Find where the given text appears and provide that cell's center as [X, Y] coordinate. 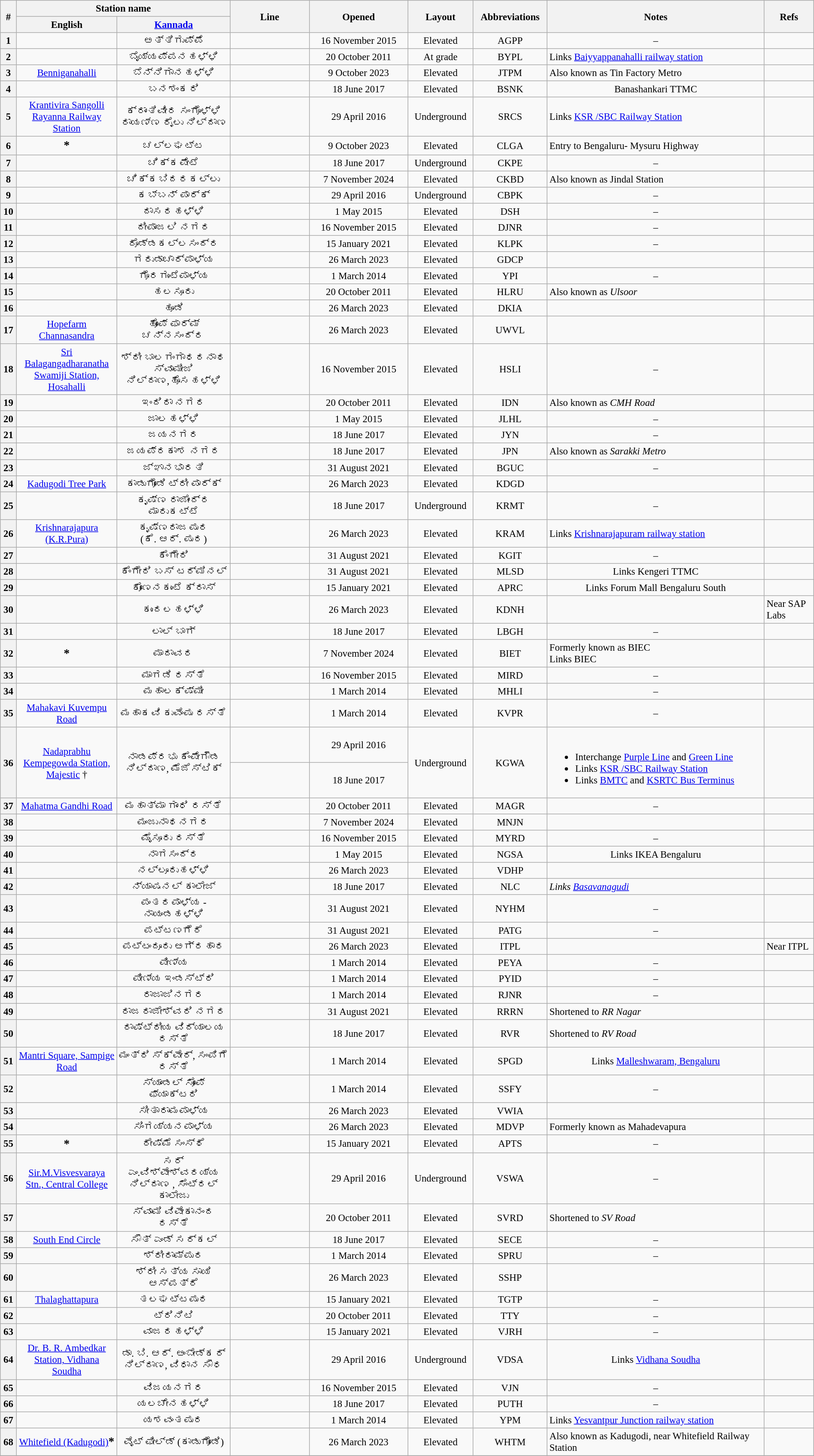
ಕೆಂಗೇರಿ ಬಸ್ ಟರ್ಮಿನಲ್ [174, 572]
ಕಬ್ಬನ್ ಪಾರ್ಕ್ [174, 195]
60 [9, 1278]
At grade [440, 57]
Line [270, 16]
VDHP [510, 871]
NGSA [510, 854]
Shortened to SV Road [656, 1218]
ಕೋಣನಕುಂಟೆ ಕ್ರಾಸ್ [174, 588]
Links Forum Mall Bengaluru South [656, 588]
ಚಿಕ್ಕಬಿದರಕಲ್ಲು [174, 179]
CLGA [510, 146]
Links Kengeri TTMC [656, 572]
54 [9, 1127]
Notes [656, 16]
ಶ್ರೀ ಸತ್ಯ ಸಾಯಿ ಆಸ್ಪತ್ರೆ [174, 1278]
37 [9, 806]
ಮಹಾತ್ಮಾ ಗಾಂಧಿ ರಸ್ತೆ [174, 806]
SRCS [510, 117]
Refs [789, 16]
30 [9, 610]
KGIT [510, 555]
ಸ್ವಾಮಿ ವಿವೇಕಾನಂದ ರಸ್ತೆ [174, 1218]
Also known as Tin Factory Metro [656, 73]
RVR [510, 1033]
ವಾಜರಹಳ್ಳಿ [174, 1332]
Links Malleshwaram, Bengaluru [656, 1061]
ಜ್ಞಾನಭಾರತಿ [174, 468]
YPI [510, 276]
Shortened to RR Nagar [656, 1011]
Kannada [174, 25]
SPRU [510, 1256]
PYID [510, 979]
HLRU [510, 292]
APRC [510, 588]
South End Circle [67, 1240]
DSH [510, 211]
51 [9, 1061]
2 [9, 57]
Hopefarm Channasandra [67, 330]
Layout [440, 16]
53 [9, 1111]
Also known as Ulsoor [656, 292]
9 [9, 195]
Also known as CMH Road [656, 403]
Abbreviations [510, 16]
ಪಂತರಪಾಳ್ಯ - ನಾಯಂಡಹಳ್ಳಿ [174, 909]
ಸರ್ ಎಂ.ವಿಶ್ವೇಶ್ವರಯ್ಯ ನಿಲ್ದಾಣ , ಸೆಂಟ್ರಲ್ ಕಾಲೇಜು [174, 1179]
RRRN [510, 1011]
Dr. B. R. Ambedkar Station, Vidhana Soudha [67, 1360]
6 [9, 146]
ಬೈಯ್ಯಪ್ಪನಹಳ್ಳಿ [174, 57]
UWVL [510, 330]
Mahakavi Kuvempu Road [67, 714]
ಸೌತ್ ಎಂಡ್ ಸರ್ಕಲ್ [174, 1240]
ಚಲ್ಲಘಟ್ಟ [174, 146]
23 [9, 468]
32 [9, 654]
ಹೋಪ್ ಫಾರ್ಮ್ ಚನ್ನಸಂದ್ರ [174, 330]
24 [9, 484]
Shortened to RV Road [656, 1033]
Mahatma Gandhi Road [67, 806]
JYN [510, 435]
65 [9, 1388]
PATG [510, 931]
ದಾಸರಹಳ್ಳಿ [174, 211]
CKBD [510, 179]
66 [9, 1404]
ಹಲಸೂರು [174, 292]
ಮಂಜುನಾಥನಗರ [174, 822]
ಪೀಣ್ಯ ಇಂಡಸ್ಟ್ರಿ [174, 979]
CBPK [510, 195]
Near ITPL [789, 947]
Entry to Bengaluru- Mysuru Highway [656, 146]
50 [9, 1033]
10 [9, 211]
DJNR [510, 228]
ಬನಶಂಕರಿ [174, 89]
ಗರುಡಾಚಾರ್‍‍ಪಾಳ್ಯ [174, 260]
MAGR [510, 806]
17 [9, 330]
4 [9, 89]
Whitefield (Kadugodi)* [67, 1441]
BIET [510, 654]
APTS [510, 1144]
57 [9, 1218]
ಯಶವಂತಪುರ [174, 1420]
KRMT [510, 506]
SSHP [510, 1278]
ಬೆನ್ನಿಗಾನಹಳ್ಳಿ [174, 73]
ಮಾದಾವರ [174, 654]
AGPP [510, 41]
VJN [510, 1388]
ವಿಜಯನಗರ [174, 1388]
English [67, 25]
ಪಟ್ಟಂದೂರು ಅಗ್ರಹಾರ [174, 947]
ಜಾಲಹಳ್ಳಿ [174, 419]
ಮಹಾಕವಿ ಕುವೆಂಪು ರಸ್ತೆ [174, 714]
7 [9, 163]
ಇಂದಿರಾ ನಗರ [174, 403]
Formerly known as Mahadevapura [656, 1127]
ವೈಟ್ ಫೀಲ್ಡ್ (ಕಾಡುಗೋಡಿ) [174, 1441]
Links Yesvantpur Junction railway station [656, 1420]
21 [9, 435]
Krishnarajapura (K.R.Pura) [67, 533]
35 [9, 714]
27 [9, 555]
49 [9, 1011]
15 [9, 292]
CKPE [510, 163]
BYPL [510, 57]
ನಾಗಸಂದ್ರ [174, 854]
ದೊಡ್ಡಕಲ್ಲಸಂದ್ರ [174, 244]
8 [9, 179]
Links Baiyyappanahalli railway station [656, 57]
MLSD [510, 572]
Also known as Jindal Station [656, 179]
RJNR [510, 995]
Opened [358, 16]
ಪೀಣ್ಯ [174, 963]
ಸಿಂಗಯ್ಯನಪಾಳ್ಯ [174, 1127]
Kadugodi Tree Park [67, 484]
MNJN [510, 822]
ಟ್ರಿನಿಟಿ [174, 1316]
ರಾಜಾಜಿನಗರ [174, 995]
ಮಾಗಡಿ ರಸ್ತೆ [174, 676]
42 [9, 887]
45 [9, 947]
44 [9, 931]
63 [9, 1332]
56 [9, 1179]
ಯಲಚೇನಹಳ್ಳಿ [174, 1404]
VWIA [510, 1111]
ಡಾ. ಬಿ. ಆರ್. ಅಂಬೇಡ್ಕರ್ ನಿಲ್ದಾಣ, ವಿಧಾನ ಸೌಧ [174, 1360]
VJRH [510, 1332]
28 [9, 572]
38 [9, 822]
59 [9, 1256]
33 [9, 676]
12 [9, 244]
WHTM [510, 1441]
Sri Balagangadharanatha Swamiji Station, Hosahalli [67, 369]
VSWA [510, 1179]
47 [9, 979]
PUTH [510, 1404]
ಅತ್ತಿಗುಪ್ಪೆ [174, 41]
ಜಯನಗರ [174, 435]
ಮೈಸೂರು ರಸ್ತೆ [174, 838]
25 [9, 506]
ಕೆಂಗೇರಿ [174, 555]
ನಾಡಪ್ರಭು ಕೆಂಪೇಗೌಡ ನಿಲ್ದಾಣ, ಮೆಜೆಸ್ಟಿಕ್ [174, 762]
NLC [510, 887]
40 [9, 854]
SPGD [510, 1061]
36 [9, 762]
48 [9, 995]
Links IKEA Bengaluru [656, 854]
DKIA [510, 308]
MHLI [510, 691]
JTPM [510, 73]
Interchange Purple Line and Green LineLinks KSR /SBC Railway StationLinks BMTC and KSRTC Bus Terminus [656, 762]
ತಲಘಟ್ಟಪುರ [174, 1300]
Formerly known as BIECLinks BIEC [656, 654]
MIRD [510, 676]
34 [9, 691]
61 [9, 1300]
NYHM [510, 909]
PEYA [510, 963]
18 [9, 369]
BGUC [510, 468]
52 [9, 1088]
TTY [510, 1316]
Thalaghattapura [67, 1300]
JLHL [510, 419]
HSLI [510, 369]
KDGD [510, 484]
BSNK [510, 89]
Links KSR /SBC Railway Station [656, 117]
Sir.M.Visvesvaraya Stn., Central College [67, 1179]
Also known as Kadugodi, near Whitefield Railway Station [656, 1441]
ಸೀತಾರಾಮಪಾಳ್ಯ [174, 1111]
Station name [123, 9]
ಜಯಪ್ರಕಾಶ ನಗರ [174, 451]
ಮಹಾಲಕ್ಷ್ಮೀ [174, 691]
ಕಾಡುಗೋಡಿ ಟ್ರೀ ಪಾರ್ಕ್ [174, 484]
16 [9, 308]
LBGH [510, 631]
1 [9, 41]
58 [9, 1240]
19 [9, 403]
29 [9, 588]
KVPR [510, 714]
41 [9, 871]
ಕೃಷ್ಣರಾಜಪುರ(ಕೆ. ಆರ್. ಪುರ) [174, 533]
Nadaprabhu Kempegowda Station, Majestic † [67, 762]
Banashankari TTMC [656, 89]
ರೇಷ್ಮೆ ಸಂಸ್ಥೆ [174, 1144]
Near SAP Labs [789, 610]
ಕುಂದಲಹಳ್ಳಿ [174, 610]
Benniganahalli [67, 73]
39 [9, 838]
ಚಿಕ್ಕಪೇಟೆ [174, 163]
ಕೃಷ್ಣ ರಾಜೇಂದ್ರ ಮಾರುಕಟ್ಟೆ [174, 506]
Links Krishnarajapuram railway station [656, 533]
ಶ್ರೀರಾಮ್‍ಪುರ [174, 1256]
62 [9, 1316]
MDVP [510, 1127]
ಕ್ರಾಂತಿವೀರ ಸಂಗೊಳ್ಳಿ ರಾಯಣ್ಣ ರೈಲು ನಿಲ್ದಾಣ [174, 117]
ಶ್ರೀ ಬಾಲಗಂಗಾಧರನಾಥ ಸ್ವಾಮೀಜಿ ನಿಲ್ದಾಣ,ಹೊಸಹಳ್ಳಿ [174, 369]
13 [9, 260]
ರಾಜರಾಜೇಶ್ವರಿ ನಗರ [174, 1011]
SSFY [510, 1088]
ಪಟ್ಟಣಗೆರೆ [174, 931]
ಹೂಡಿ [174, 308]
26 [9, 533]
3 [9, 73]
22 [9, 451]
ನಲ್ಲೂರುಹಳ್ಳಿ [174, 871]
Mantri Square, Sampige Road [67, 1061]
KLPK [510, 244]
SVRD [510, 1218]
55 [9, 1144]
ಗೊರಗುಂಟೆಪಾಳ್ಯ [174, 276]
64 [9, 1360]
68 [9, 1441]
Also known as Sarakki Metro [656, 451]
TGTP [510, 1300]
VDSA [510, 1360]
KGWA [510, 762]
5 [9, 117]
MYRD [510, 838]
ನ್ಯಾಷನಲ್ ಕಾಲೇಜ್ [174, 887]
20 [9, 419]
GDCP [510, 260]
46 [9, 963]
Links Vidhana Soudha [656, 1360]
ಲಾಲ್ ಬಾಗ್ [174, 631]
ITPL [510, 947]
KDNH [510, 610]
SECE [510, 1240]
ರಾಷ್ಟ್ರೀಯ ವಿದ್ಯಾಲಯ ರಸ್ತೆ [174, 1033]
Krantivira Sangolli Rayanna Railway Station [67, 117]
14 [9, 276]
YPM [510, 1420]
11 [9, 228]
67 [9, 1420]
ಸ್ಯಾಂಡಲ್ ಸೋಪ್ ಫ್ಯಾಕ್ಟರಿ [174, 1088]
ದೀಪಾಂಜಲಿ ನಗರ [174, 228]
IDN [510, 403]
31 [9, 631]
# [9, 16]
Links Basavanagudi [656, 887]
JPN [510, 451]
43 [9, 909]
ಮಂತ್ರಿ ಸ್ಕ್ವೇರ್, ಸಂಪಿಗೆ ರಸ್ತೆ [174, 1061]
KRAM [510, 533]
